Find where the given text appears and provide that cell's center as (x, y) coordinate. 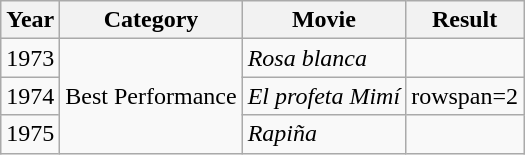
Rapiña (324, 134)
Year (30, 20)
Rosa blanca (324, 58)
1975 (30, 134)
1973 (30, 58)
rowspan=2 (465, 96)
Best Performance (151, 96)
1974 (30, 96)
Result (465, 20)
El profeta Mimí (324, 96)
Movie (324, 20)
Category (151, 20)
